Extract the [X, Y] coordinate from the center of the cell holding the provided text.  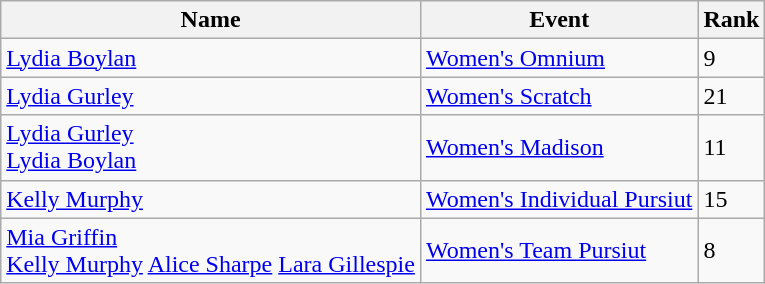
Women's Individual Pursiut [558, 199]
Lydia Gurley [211, 96]
Lydia GurleyLydia Boylan [211, 148]
Kelly Murphy [211, 199]
Rank [732, 20]
Women's Team Pursiut [558, 250]
21 [732, 96]
Name [211, 20]
Women's Omnium [558, 58]
8 [732, 250]
11 [732, 148]
Mia GriffinKelly Murphy Alice Sharpe Lara Gillespie [211, 250]
Lydia Boylan [211, 58]
Women's Madison [558, 148]
Women's Scratch [558, 96]
Event [558, 20]
9 [732, 58]
15 [732, 199]
